Provide the (x, y) coordinate of the cell's center where the given text is located.  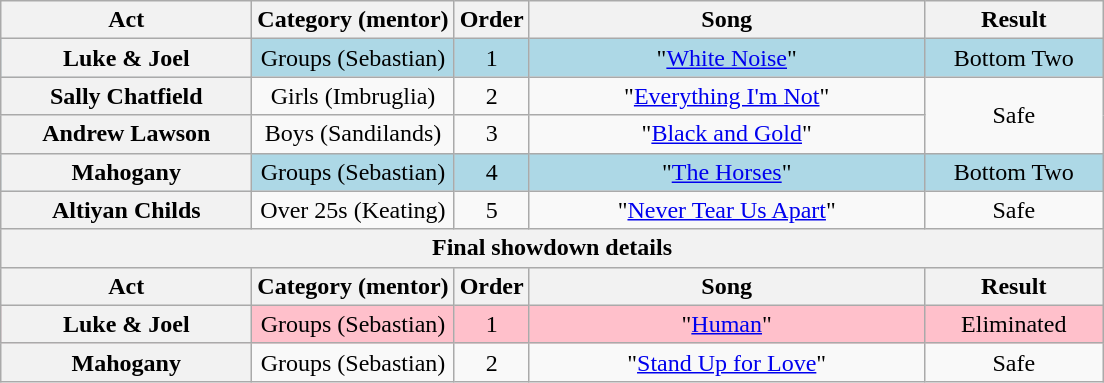
Eliminated (1014, 324)
Andrew Lawson (126, 134)
"Never Tear Us Apart" (726, 210)
"Stand Up for Love" (726, 362)
"White Noise" (726, 58)
Sally Chatfield (126, 96)
"Everything I'm Not" (726, 96)
"Human" (726, 324)
Girls (Imbruglia) (353, 96)
"The Horses" (726, 172)
"Black and Gold" (726, 134)
5 (492, 210)
Boys (Sandilands) (353, 134)
4 (492, 172)
Final showdown details (552, 248)
3 (492, 134)
Over 25s (Keating) (353, 210)
Altiyan Childs (126, 210)
